From the cell containing the given text, extract its center point as [x, y] coordinate. 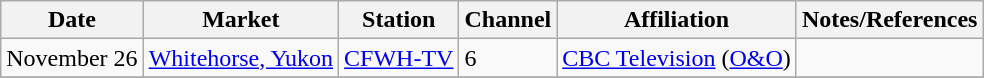
Channel [508, 20]
Date [72, 20]
Affiliation [677, 20]
6 [508, 58]
Market [240, 20]
Whitehorse, Yukon [240, 58]
November 26 [72, 58]
Notes/References [890, 20]
CBC Television (O&O) [677, 58]
Station [399, 20]
CFWH-TV [399, 58]
